Search for the cell housing the specified text and yield its [X, Y] center coordinate. 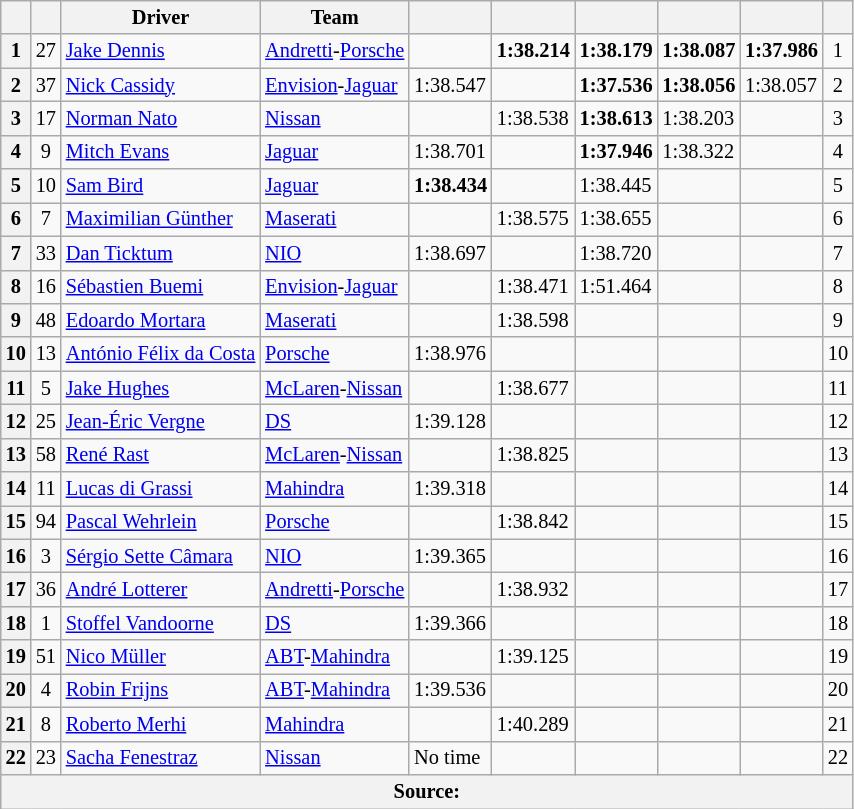
Robin Frijns [160, 690]
25 [46, 421]
1:51.464 [616, 287]
Pascal Wehrlein [160, 522]
1:38.547 [450, 85]
Driver [160, 17]
No time [450, 758]
1:37.946 [616, 152]
1:39.366 [450, 623]
António Félix da Costa [160, 354]
1:38.697 [450, 253]
André Lotterer [160, 589]
1:38.613 [616, 118]
1:38.434 [450, 186]
51 [46, 657]
23 [46, 758]
1:38.057 [782, 85]
1:38.825 [534, 455]
1:38.179 [616, 51]
Sébastien Buemi [160, 287]
1:39.365 [450, 556]
Nick Cassidy [160, 85]
Roberto Merhi [160, 724]
Jean-Éric Vergne [160, 421]
1:38.056 [698, 85]
1:38.932 [534, 589]
1:37.536 [616, 85]
58 [46, 455]
36 [46, 589]
1:38.598 [534, 320]
48 [46, 320]
Maximilian Günther [160, 219]
Stoffel Vandoorne [160, 623]
Mitch Evans [160, 152]
Sérgio Sette Câmara [160, 556]
37 [46, 85]
1:38.471 [534, 287]
1:37.986 [782, 51]
1:40.289 [534, 724]
1:38.214 [534, 51]
1:39.125 [534, 657]
Nico Müller [160, 657]
Norman Nato [160, 118]
27 [46, 51]
1:38.322 [698, 152]
1:38.087 [698, 51]
Jake Dennis [160, 51]
1:38.701 [450, 152]
1:38.976 [450, 354]
94 [46, 522]
Source: [427, 791]
1:38.842 [534, 522]
Lucas di Grassi [160, 489]
1:39.536 [450, 690]
1:39.128 [450, 421]
1:38.203 [698, 118]
Team [334, 17]
1:38.575 [534, 219]
1:38.677 [534, 388]
1:38.445 [616, 186]
1:38.720 [616, 253]
René Rast [160, 455]
Jake Hughes [160, 388]
33 [46, 253]
Sam Bird [160, 186]
1:38.655 [616, 219]
Sacha Fenestraz [160, 758]
1:38.538 [534, 118]
1:39.318 [450, 489]
Edoardo Mortara [160, 320]
Dan Ticktum [160, 253]
